Scan for the cell matching the given text and deliver its [X, Y] coordinate at center. 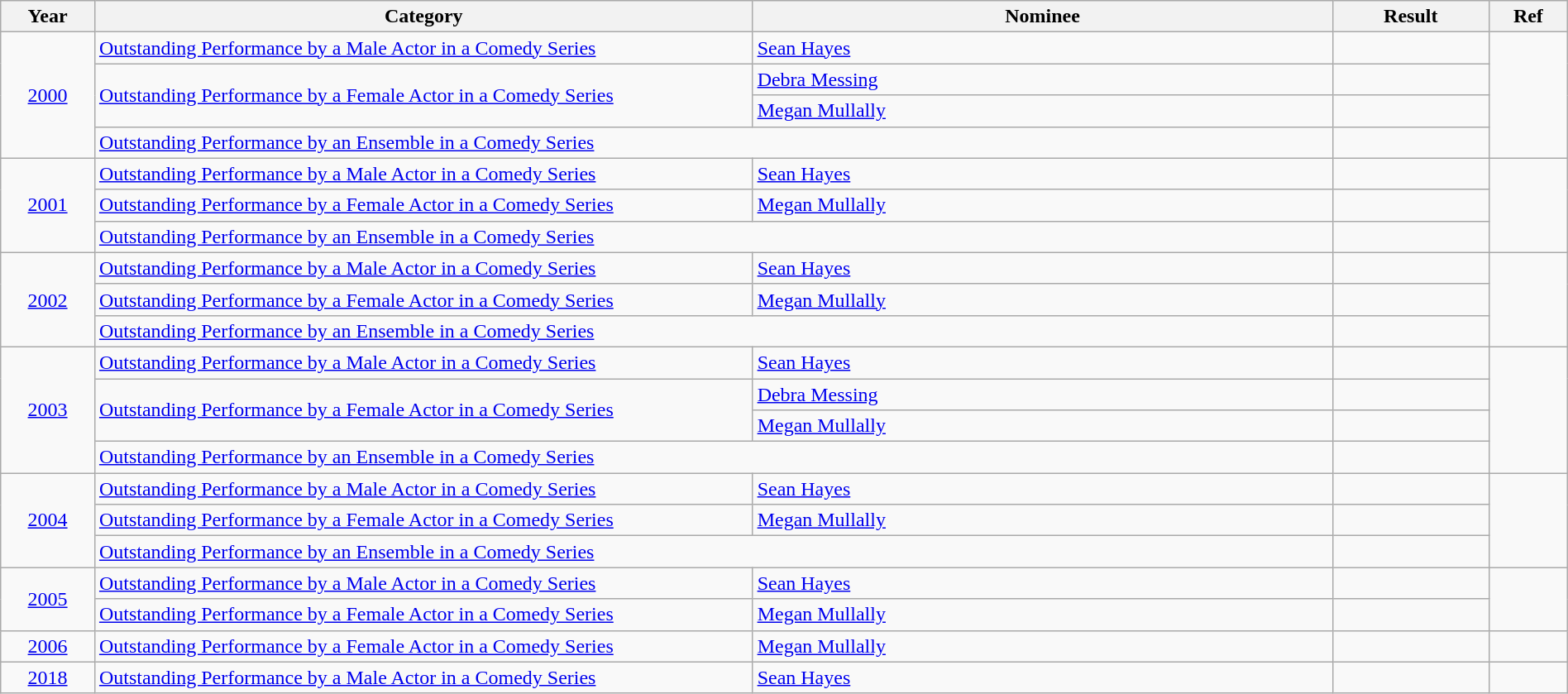
2000 [48, 95]
2001 [48, 205]
2004 [48, 520]
Category [423, 17]
Nominee [1042, 17]
2005 [48, 599]
Result [1411, 17]
2003 [48, 409]
2018 [48, 677]
2002 [48, 299]
Year [48, 17]
Ref [1528, 17]
2006 [48, 646]
